From the cell containing the given text, extract its center point as (x, y) coordinate. 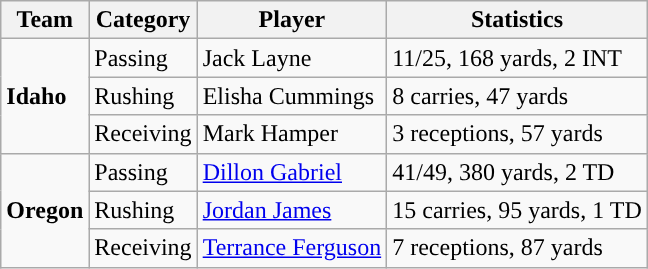
Terrance Ferguson (292, 248)
7 receptions, 87 yards (518, 248)
Idaho (45, 96)
Team (45, 20)
Oregon (45, 210)
Category (143, 20)
41/49, 380 yards, 2 TD (518, 172)
Dillon Gabriel (292, 172)
Statistics (518, 20)
Player (292, 20)
Jack Layne (292, 58)
3 receptions, 57 yards (518, 134)
8 carries, 47 yards (518, 96)
Mark Hamper (292, 134)
Elisha Cummings (292, 96)
Jordan James (292, 210)
11/25, 168 yards, 2 INT (518, 58)
15 carries, 95 yards, 1 TD (518, 210)
